For the text-containing cell, return its midpoint in (x, y) coordinate format. 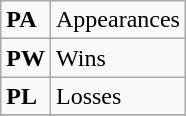
Wins (118, 58)
PW (26, 58)
PL (26, 96)
Appearances (118, 20)
PA (26, 20)
Losses (118, 96)
